Identify which cell holds the provided text, then report its [x, y] central coordinate. 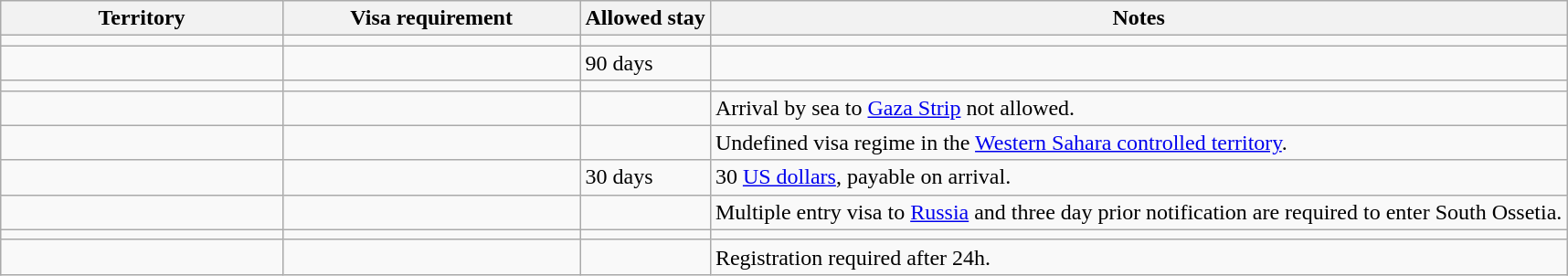
90 days [645, 63]
Visa requirement [431, 18]
30 days [645, 177]
Registration required after 24h. [1139, 257]
Notes [1139, 18]
Allowed stay [645, 18]
Arrival by sea to Gaza Strip not allowed. [1139, 108]
Undefined visa regime in the Western Sahara controlled territory. [1139, 143]
Territory [143, 18]
30 US dollars, payable on arrival. [1139, 177]
Multiple entry visa to Russia and three day prior notification are required to enter South Ossetia. [1139, 212]
